Pinpoint the cell where the given text exists, returning its [x, y] midpoint coordinate. 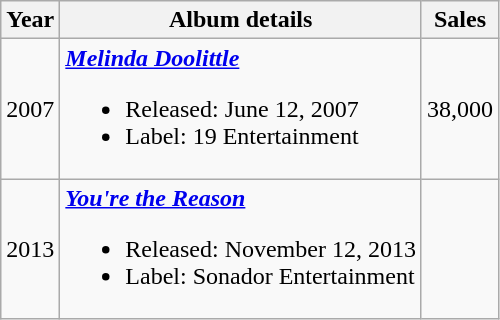
Year [30, 20]
Melinda DoolittleReleased: June 12, 2007Label: 19 Entertainment [241, 109]
Sales [460, 20]
38,000 [460, 109]
2007 [30, 109]
You're the ReasonReleased: November 12, 2013Label: Sonador Entertainment [241, 249]
Album details [241, 20]
2013 [30, 249]
